Provide the (x, y) coordinate of the cell's center where the given text is located.  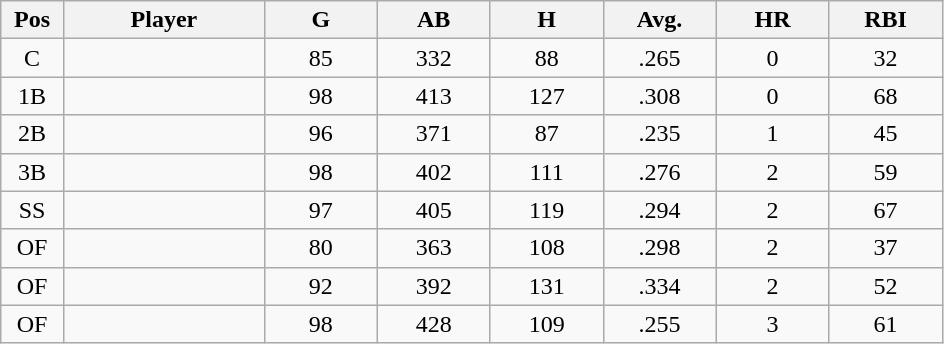
127 (546, 96)
131 (546, 286)
.294 (660, 210)
H (546, 20)
109 (546, 324)
80 (320, 248)
.334 (660, 286)
Pos (32, 20)
RBI (886, 20)
SS (32, 210)
413 (434, 96)
67 (886, 210)
52 (886, 286)
405 (434, 210)
97 (320, 210)
87 (546, 134)
85 (320, 58)
45 (886, 134)
1 (772, 134)
.298 (660, 248)
88 (546, 58)
.265 (660, 58)
HR (772, 20)
68 (886, 96)
371 (434, 134)
G (320, 20)
61 (886, 324)
92 (320, 286)
1B (32, 96)
96 (320, 134)
3 (772, 324)
3B (32, 172)
37 (886, 248)
.255 (660, 324)
402 (434, 172)
59 (886, 172)
AB (434, 20)
2B (32, 134)
392 (434, 286)
119 (546, 210)
108 (546, 248)
Player (164, 20)
428 (434, 324)
C (32, 58)
Avg. (660, 20)
.276 (660, 172)
.308 (660, 96)
.235 (660, 134)
332 (434, 58)
32 (886, 58)
363 (434, 248)
111 (546, 172)
